Determine the [x, y] coordinate at the center of the cell enclosing the given text.  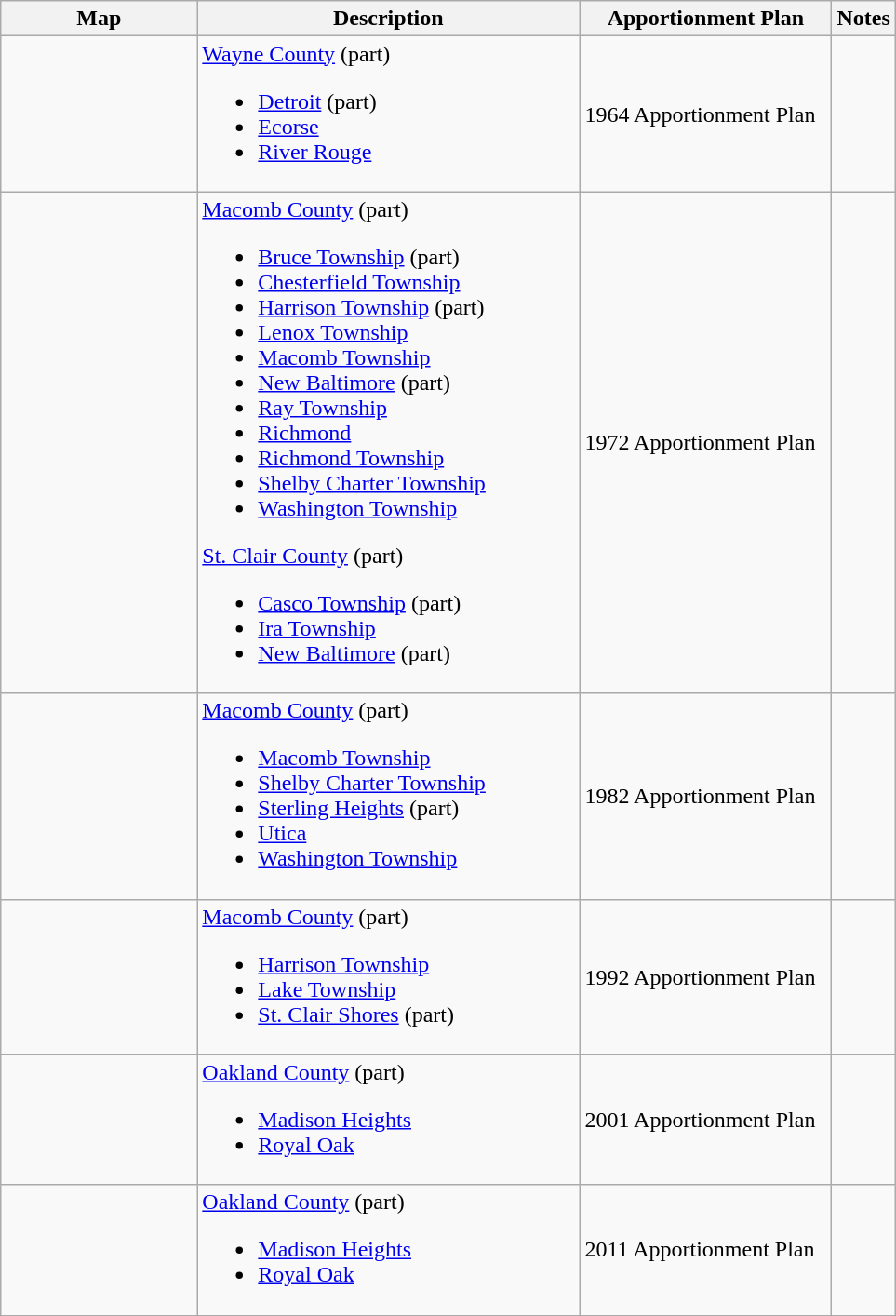
Macomb County (part)Macomb TownshipShelby Charter TownshipSterling Heights (part)UticaWashington Township [389, 797]
Macomb County (part)Harrison TownshipLake TownshipSt. Clair Shores (part) [389, 977]
1972 Apportionment Plan [705, 443]
1992 Apportionment Plan [705, 977]
1982 Apportionment Plan [705, 797]
Wayne County (part)Detroit (part)EcorseRiver Rouge [389, 114]
Map [99, 19]
Notes [863, 19]
Description [389, 19]
2011 Apportionment Plan [705, 1250]
1964 Apportionment Plan [705, 114]
Apportionment Plan [705, 19]
2001 Apportionment Plan [705, 1120]
